Search for the cell housing the specified text and yield its (x, y) center coordinate. 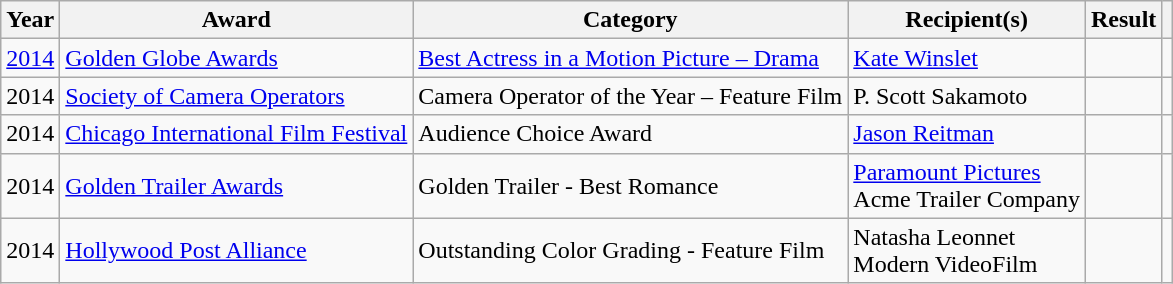
Year (30, 20)
Audience Choice Award (630, 134)
Kate Winslet (967, 58)
Jason Reitman (967, 134)
Society of Camera Operators (236, 96)
Paramount PicturesAcme Trailer Company (967, 186)
Chicago International Film Festival (236, 134)
Category (630, 20)
Golden Globe Awards (236, 58)
Best Actress in a Motion Picture – Drama (630, 58)
Recipient(s) (967, 20)
Natasha LeonnetModern VideoFilm (967, 250)
Hollywood Post Alliance (236, 250)
P. Scott Sakamoto (967, 96)
Golden Trailer - Best Romance (630, 186)
Outstanding Color Grading - Feature Film (630, 250)
Golden Trailer Awards (236, 186)
Result (1123, 20)
Award (236, 20)
Camera Operator of the Year – Feature Film (630, 96)
